Extract the [x, y] coordinate from the center of the cell holding the provided text.  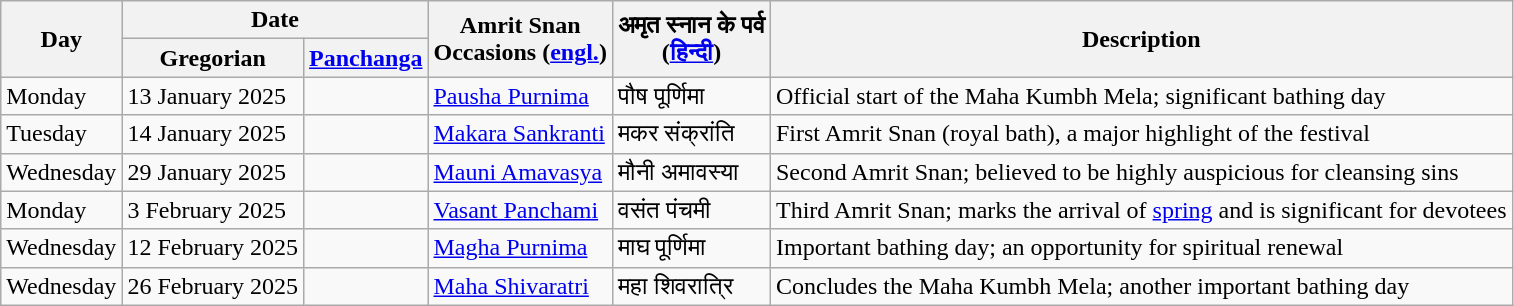
Important bathing day; an opportunity for spiritual renewal [1141, 248]
Amrit SnanOccasions (engl.) [520, 39]
Mauni Amavasya [520, 172]
Vasant Panchami [520, 210]
26 February 2025 [213, 286]
माघ पूर्णिमा [691, 248]
Maha Shivaratri [520, 286]
Description [1141, 39]
Official start of the Maha Kumbh Mela; significant bathing day [1141, 96]
29 January 2025 [213, 172]
Pausha Purnima [520, 96]
13 January 2025 [213, 96]
Third Amrit Snan; marks the arrival of spring and is significant for devotees [1141, 210]
First Amrit Snan (royal bath), a major highlight of the festival [1141, 134]
Date [275, 20]
Concludes the Maha Kumbh Mela; another important bathing day [1141, 286]
मकर संक्रांति [691, 134]
Magha Purnima [520, 248]
14 January 2025 [213, 134]
12 February 2025 [213, 248]
Makara Sankranti [520, 134]
Gregorian [213, 58]
मौनी अमावस्या [691, 172]
अमृत स्नान के पर्व(हिन्दी) [691, 39]
Tuesday [62, 134]
Second Amrit Snan; believed to be highly auspicious for cleansing sins [1141, 172]
3 February 2025 [213, 210]
Day [62, 39]
महा शिवरात्रि [691, 286]
Panchanga [366, 58]
पौष पूर्णिमा [691, 96]
वसंत पंचमी [691, 210]
